From the cell containing the given text, extract its center point as [x, y] coordinate. 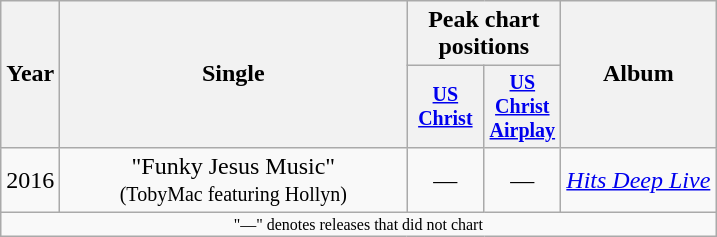
Single [234, 74]
USChristAirplay [522, 106]
Peak chart positions [484, 34]
USChrist [446, 106]
Hits Deep Live [638, 180]
Album [638, 74]
Year [30, 74]
2016 [30, 180]
"Funky Jesus Music"(TobyMac featuring Hollyn) [234, 180]
"—" denotes releases that did not chart [358, 224]
